Provide the [x, y] coordinate of the cell's center where the given text is located.  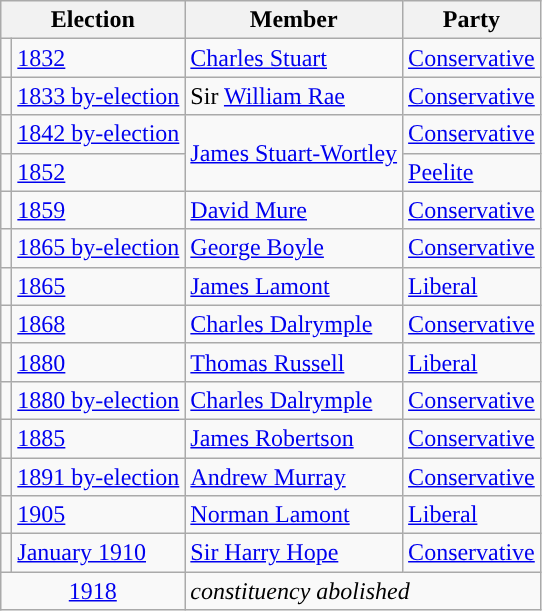
1865 by-election [98, 248]
Thomas Russell [294, 362]
1880 by-election [98, 400]
David Mure [294, 210]
1832 [98, 58]
James Robertson [294, 438]
1891 by-election [98, 477]
1880 [98, 362]
1918 [93, 591]
Norman Lamont [294, 515]
1885 [98, 438]
1859 [98, 210]
1905 [98, 515]
James Lamont [294, 286]
James Stuart-Wortley [294, 153]
1842 by-election [98, 134]
Sir William Rae [294, 96]
Peelite [472, 172]
January 1910 [98, 553]
constituency abolished [362, 591]
Sir Harry Hope [294, 553]
Andrew Murray [294, 477]
1865 [98, 286]
George Boyle [294, 248]
1852 [98, 172]
1833 by-election [98, 96]
Member [294, 20]
Charles Stuart [294, 58]
1868 [98, 324]
Party [472, 20]
Election [93, 20]
